Return (X, Y) of the center of cell containing provided text 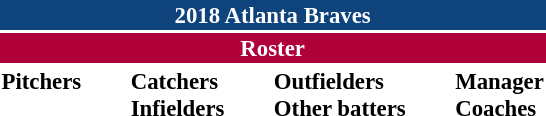
Roster (272, 48)
2018 Atlanta Braves (272, 15)
